Identify which cell holds the provided text, then report its (x, y) central coordinate. 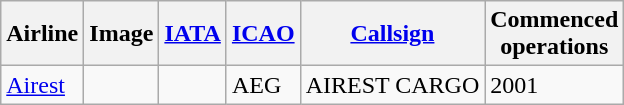
2001 (554, 85)
Image (122, 34)
Commencedoperations (554, 34)
Airline (42, 34)
Airest (42, 85)
ICAO (263, 34)
Callsign (392, 34)
AIREST CARGO (392, 85)
AEG (263, 85)
IATA (193, 34)
